Detect which cell encompasses the target text, then output its (x, y) center coordinate. 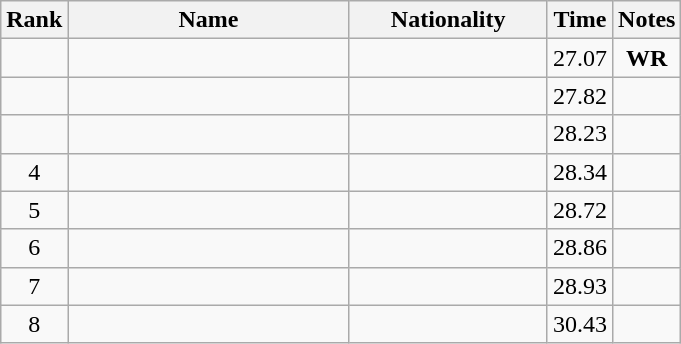
Name (208, 20)
Nationality (448, 20)
28.23 (580, 134)
28.72 (580, 210)
30.43 (580, 324)
28.93 (580, 286)
6 (34, 248)
5 (34, 210)
WR (647, 58)
Time (580, 20)
8 (34, 324)
4 (34, 172)
27.07 (580, 58)
Rank (34, 20)
7 (34, 286)
Notes (647, 20)
28.34 (580, 172)
28.86 (580, 248)
27.82 (580, 96)
